Pinpoint the cell where the given text exists, returning its [X, Y] midpoint coordinate. 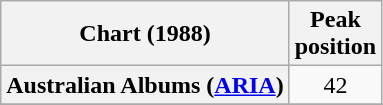
42 [335, 85]
Chart (1988) [145, 34]
Peakposition [335, 34]
Australian Albums (ARIA) [145, 85]
